For the text-containing cell, return its midpoint in (X, Y) coordinate format. 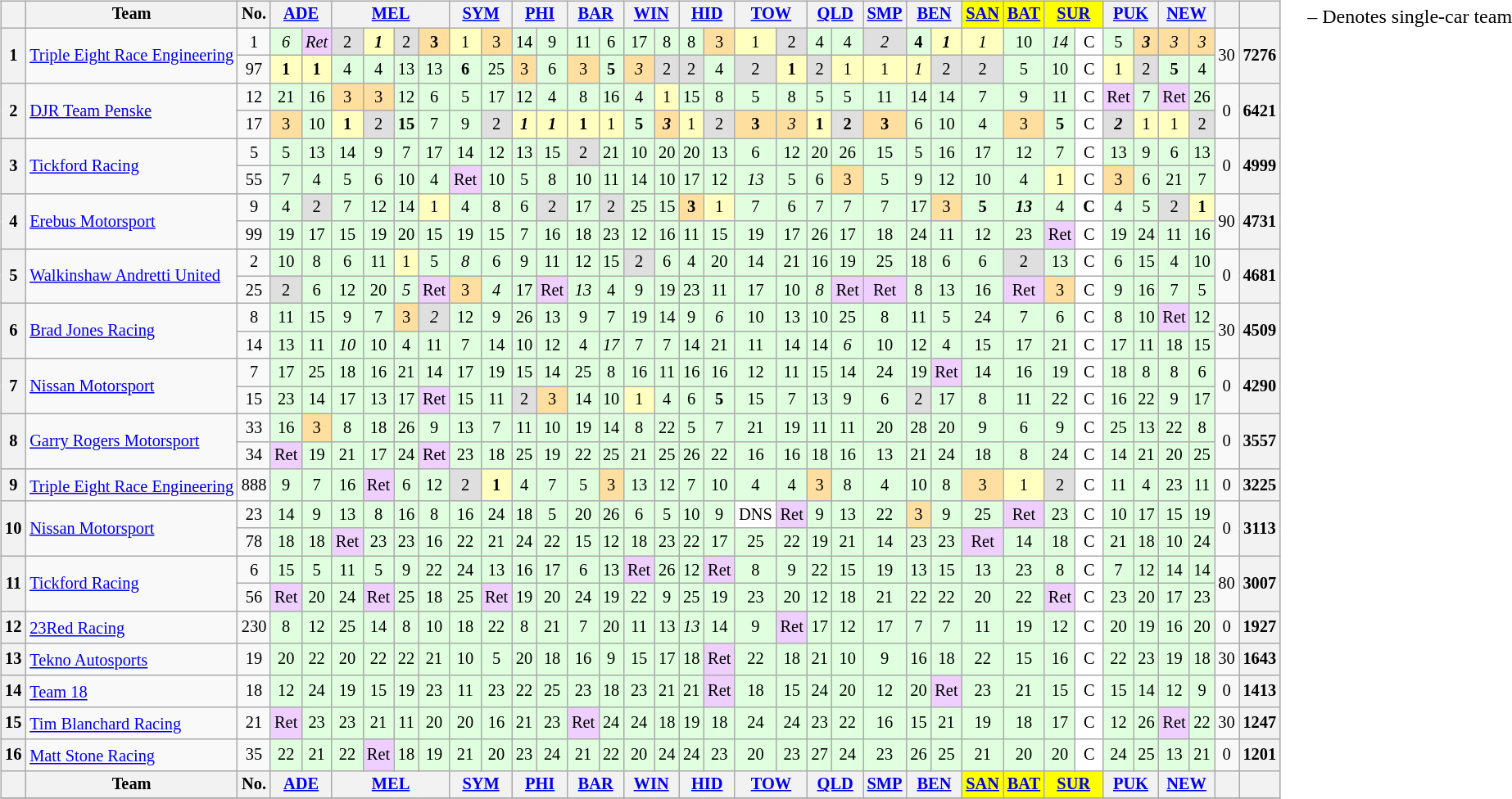
27 (820, 755)
56 (254, 598)
Erebus Motorsport (131, 221)
4731 (1260, 221)
78 (254, 542)
3557 (1260, 440)
888 (254, 485)
7276 (1260, 56)
1247 (1260, 722)
99 (254, 235)
1643 (1260, 658)
97 (254, 70)
Matt Stone Racing (131, 755)
230 (254, 627)
4999 (1260, 165)
28 (918, 427)
4681 (1260, 277)
Brad Jones Racing (131, 331)
90 (1227, 221)
1927 (1260, 627)
4290 (1260, 386)
34 (254, 455)
80 (1227, 583)
Team 18 (131, 691)
4509 (1260, 331)
3225 (1260, 485)
1201 (1260, 755)
3007 (1260, 583)
55 (254, 180)
35 (254, 755)
Garry Rogers Motorsport (131, 440)
DJR Team Penske (131, 111)
DNS (755, 515)
3113 (1260, 529)
6421 (1260, 111)
23Red Racing (131, 627)
1413 (1260, 691)
Walkinshaw Andretti United (131, 277)
33 (254, 427)
Tekno Autosports (131, 658)
Tim Blanchard Racing (131, 722)
